Search for the cell housing the specified text and yield its [x, y] center coordinate. 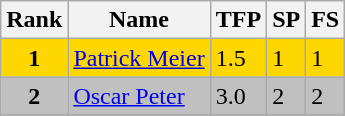
Rank [34, 20]
TFP [238, 20]
Oscar Peter [139, 96]
SP [286, 20]
FS [326, 20]
Patrick Meier [139, 58]
Name [139, 20]
1.5 [238, 58]
3.0 [238, 96]
